Return [x, y] of the center of cell containing provided text 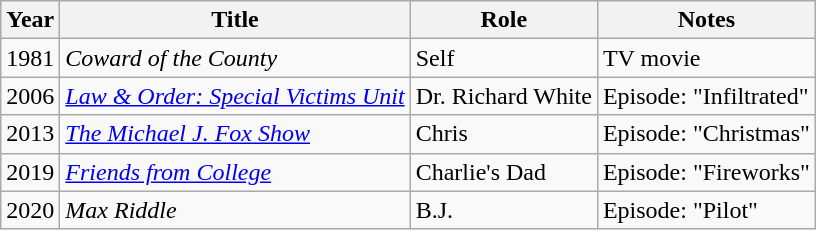
Episode: "Infiltrated" [706, 96]
Title [235, 20]
Episode: "Pilot" [706, 210]
The Michael J. Fox Show [235, 134]
TV movie [706, 58]
Role [504, 20]
Charlie's Dad [504, 172]
Dr. Richard White [504, 96]
Coward of the County [235, 58]
Law & Order: Special Victims Unit [235, 96]
2020 [30, 210]
Episode: "Christmas" [706, 134]
Friends from College [235, 172]
2019 [30, 172]
Max Riddle [235, 210]
2006 [30, 96]
Episode: "Fireworks" [706, 172]
2013 [30, 134]
Self [504, 58]
Chris [504, 134]
Notes [706, 20]
1981 [30, 58]
Year [30, 20]
B.J. [504, 210]
